Extract the [X, Y] coordinate from the center of the cell holding the provided text.  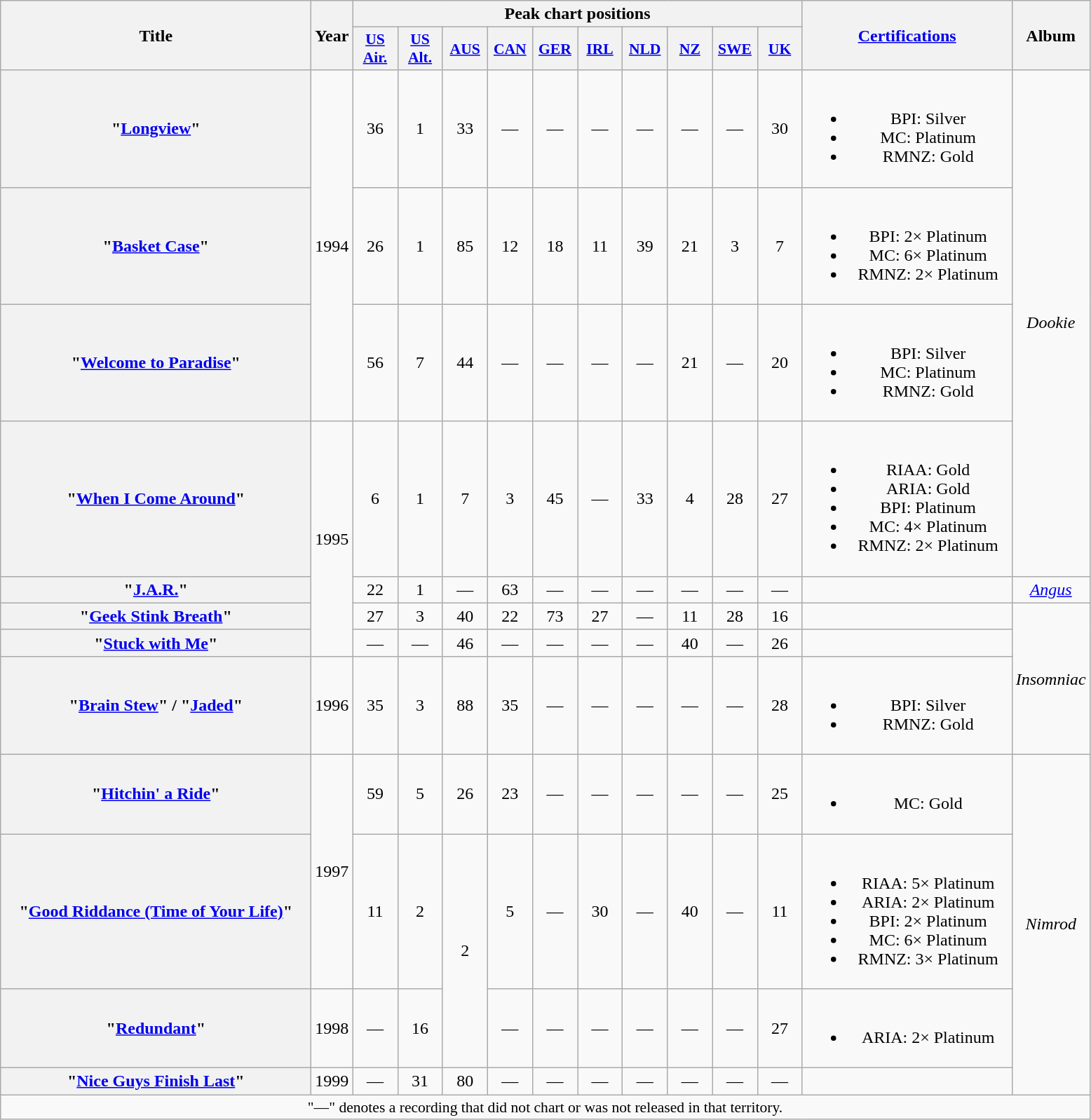
88 [465, 705]
Peak chart positions [578, 14]
SWE [735, 49]
36 [375, 129]
31 [420, 1081]
59 [375, 793]
ARIA: 2× Platinum [907, 1029]
1995 [332, 538]
Nimrod [1050, 924]
Album [1050, 35]
BPI: 2× PlatinumMC: 6× PlatinumRMNZ: 2× Platinum [907, 245]
UK [780, 49]
1994 [332, 245]
45 [555, 499]
"Geek Stink Breath" [156, 616]
1998 [332, 1029]
CAN [510, 49]
"Hitchin' a Ride" [156, 793]
MC: Gold [907, 793]
USAlt. [420, 49]
Angus [1050, 589]
1997 [332, 871]
"Nice Guys Finish Last" [156, 1081]
1996 [332, 705]
"—" denotes a recording that did not chart or was not released in that territory. [545, 1107]
"Basket Case" [156, 245]
BPI: SilverRMNZ: Gold [907, 705]
"Good Riddance (Time of Your Life)" [156, 911]
12 [510, 245]
56 [375, 363]
46 [465, 643]
Certifications [907, 35]
6 [375, 499]
AUS [465, 49]
44 [465, 363]
NLD [645, 49]
1999 [332, 1081]
Dookie [1050, 323]
GER [555, 49]
85 [465, 245]
25 [780, 793]
Title [156, 35]
RIAA: 5× PlatinumARIA: 2× PlatinumBPI: 2× PlatinumMC: 6× PlatinumRMNZ: 3× Platinum [907, 911]
Year [332, 35]
"Redundant" [156, 1029]
73 [555, 616]
"Welcome to Paradise" [156, 363]
"Brain Stew" / "Jaded" [156, 705]
"When I Come Around" [156, 499]
80 [465, 1081]
23 [510, 793]
20 [780, 363]
39 [645, 245]
4 [690, 499]
"Longview" [156, 129]
USAir. [375, 49]
IRL [600, 49]
18 [555, 245]
"J.A.R." [156, 589]
NZ [690, 49]
Insomniac [1050, 678]
RIAA: GoldARIA: GoldBPI: PlatinumMC: 4× PlatinumRMNZ: 2× Platinum [907, 499]
"Stuck with Me" [156, 643]
63 [510, 589]
